Return [X, Y] of the center of cell containing provided text 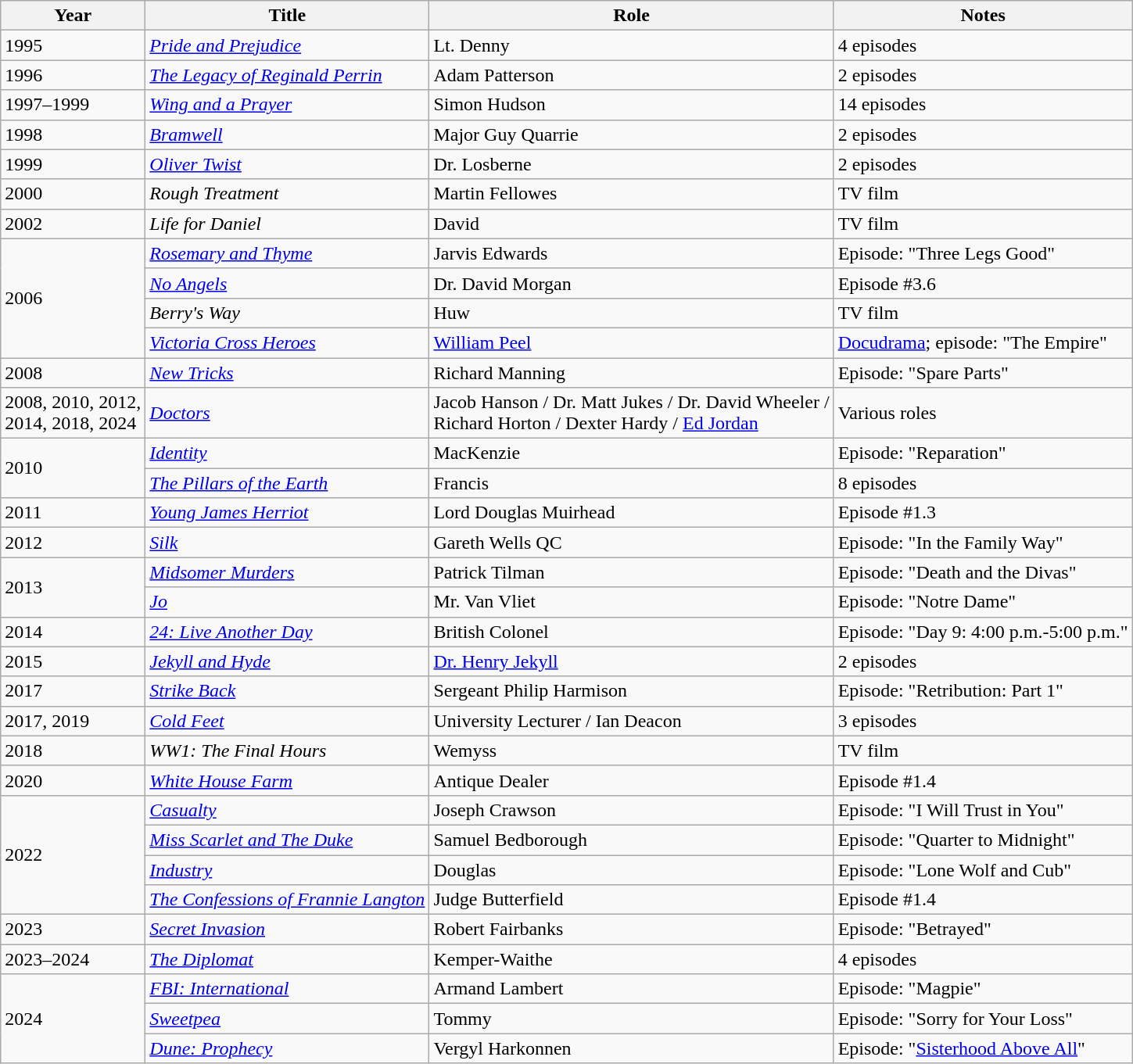
The Diplomat [288, 959]
Oliver Twist [288, 164]
2011 [74, 513]
2022 [74, 854]
2000 [74, 194]
Doctors [288, 413]
MacKenzie [632, 453]
Casualty [288, 810]
No Angels [288, 283]
Dr. David Morgan [632, 283]
Dr. Losberne [632, 164]
Episode: "Day 9: 4:00 p.m.-5:00 p.m." [983, 632]
Rough Treatment [288, 194]
Simon Hudson [632, 105]
The Legacy of Reginald Perrin [288, 75]
Jo [288, 602]
Episode: "Three Legs Good" [983, 253]
Lord Douglas Muirhead [632, 513]
2010 [74, 468]
Lt. Denny [632, 45]
Vergyl Harkonnen [632, 1048]
Adam Patterson [632, 75]
Strike Back [288, 691]
Identity [288, 453]
2006 [74, 298]
Episode: "Sisterhood Above All" [983, 1048]
2013 [74, 587]
The Confessions of Frannie Langton [288, 900]
1998 [74, 134]
Douglas [632, 870]
Antique Dealer [632, 780]
8 episodes [983, 483]
The Pillars of the Earth [288, 483]
Major Guy Quarrie [632, 134]
Judge Butterfield [632, 900]
Docudrama; episode: "The Empire" [983, 342]
Bramwell [288, 134]
Episode: "Notre Dame" [983, 602]
Title [288, 16]
Samuel Bedborough [632, 840]
Francis [632, 483]
Episode: "Death and the Divas" [983, 572]
Life for Daniel [288, 224]
Episode: "Betrayed" [983, 930]
British Colonel [632, 632]
Episode: "Magpie" [983, 989]
Gareth Wells QC [632, 543]
1996 [74, 75]
Robert Fairbanks [632, 930]
Wemyss [632, 751]
Young James Herriot [288, 513]
Episode: "I Will Trust in You" [983, 810]
1995 [74, 45]
Cold Feet [288, 721]
2023 [74, 930]
Episode: "In the Family Way" [983, 543]
2012 [74, 543]
Berry's Way [288, 313]
Jekyll and Hyde [288, 661]
Sergeant Philip Harmison [632, 691]
Midsomer Murders [288, 572]
2014 [74, 632]
David [632, 224]
Rosemary and Thyme [288, 253]
1997–1999 [74, 105]
New Tricks [288, 373]
2024 [74, 1019]
Episode #1.3 [983, 513]
Kemper-Waithe [632, 959]
3 episodes [983, 721]
Victoria Cross Heroes [288, 342]
Episode: "Lone Wolf and Cub" [983, 870]
24: Live Another Day [288, 632]
Episode: "Sorry for Your Loss" [983, 1019]
2008, 2010, 2012,2014, 2018, 2024 [74, 413]
William Peel [632, 342]
14 episodes [983, 105]
Martin Fellowes [632, 194]
Sweetpea [288, 1019]
2017, 2019 [74, 721]
Miss Scarlet and The Duke [288, 840]
Richard Manning [632, 373]
2002 [74, 224]
2017 [74, 691]
Mr. Van Vliet [632, 602]
Silk [288, 543]
Dune: Prophecy [288, 1048]
Jacob Hanson / Dr. Matt Jukes / Dr. David Wheeler /Richard Horton / Dexter Hardy / Ed Jordan [632, 413]
Patrick Tilman [632, 572]
Episode: "Spare Parts" [983, 373]
White House Farm [288, 780]
Industry [288, 870]
Armand Lambert [632, 989]
Dr. Henry Jekyll [632, 661]
Jarvis Edwards [632, 253]
Notes [983, 16]
2023–2024 [74, 959]
2018 [74, 751]
FBI: International [288, 989]
1999 [74, 164]
Episode: "Retribution: Part 1" [983, 691]
Huw [632, 313]
Episode #3.6 [983, 283]
Pride and Prejudice [288, 45]
Wing and a Prayer [288, 105]
2008 [74, 373]
Joseph Crawson [632, 810]
University Lecturer / Ian Deacon [632, 721]
Episode: "Reparation" [983, 453]
Tommy [632, 1019]
2015 [74, 661]
2020 [74, 780]
Various roles [983, 413]
Role [632, 16]
Secret Invasion [288, 930]
WW1: The Final Hours [288, 751]
Episode: "Quarter to Midnight" [983, 840]
Year [74, 16]
